Capture the cell that displays the provided text and extract its [x, y] central coordinate. 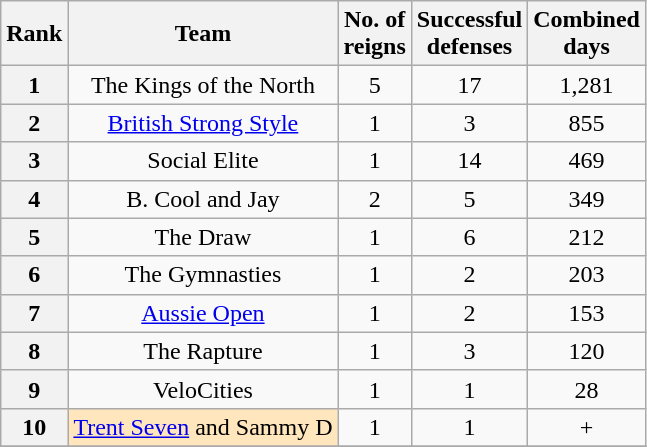
The Kings of the North [203, 85]
No. ofreigns [374, 34]
7 [34, 313]
+ [587, 427]
Combineddays [587, 34]
The Gymnasties [203, 275]
Successfuldefenses [469, 34]
212 [587, 237]
28 [587, 389]
10 [34, 427]
349 [587, 199]
B. Cool and Jay [203, 199]
Trent Seven and Sammy D [203, 427]
Rank [34, 34]
8 [34, 351]
9 [34, 389]
The Draw [203, 237]
855 [587, 123]
153 [587, 313]
VeloCities [203, 389]
17 [469, 85]
Social Elite [203, 161]
Team [203, 34]
British Strong Style [203, 123]
469 [587, 161]
203 [587, 275]
The Rapture [203, 351]
14 [469, 161]
1,281 [587, 85]
4 [34, 199]
Aussie Open [203, 313]
120 [587, 351]
